Return the [X, Y] coordinate for the center point of the cell that contains the specified text.  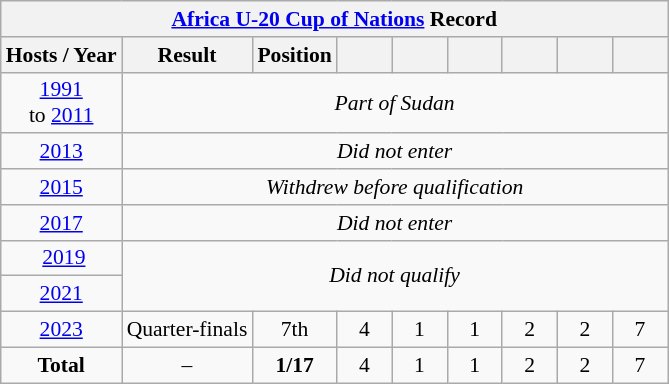
7th [294, 330]
Africa U-20 Cup of Nations Record [334, 19]
Total [62, 365]
2019 [62, 258]
1/17 [294, 365]
Part of Sudan [395, 102]
Position [294, 55]
2021 [62, 294]
1991 to 2011 [62, 102]
Result [188, 55]
Withdrew before qualification [395, 187]
Did not qualify [395, 276]
2017 [62, 223]
Quarter-finals [188, 330]
2015 [62, 187]
Hosts / Year [62, 55]
2013 [62, 152]
2023 [62, 330]
– [188, 365]
